For the text-containing cell, return its midpoint in (X, Y) coordinate format. 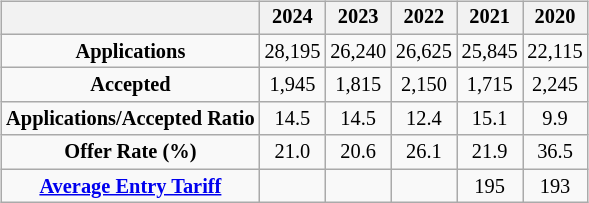
Offer Rate (%) (130, 152)
28,195 (293, 51)
1,945 (293, 85)
15.1 (490, 119)
195 (490, 186)
Applications/Accepted Ratio (130, 119)
26,625 (424, 51)
26.1 (424, 152)
1,715 (490, 85)
1,815 (358, 85)
2,245 (556, 85)
36.5 (556, 152)
193 (556, 186)
21.9 (490, 152)
2023 (358, 18)
9.9 (556, 119)
Applications (130, 51)
2021 (490, 18)
2022 (424, 18)
21.0 (293, 152)
2020 (556, 18)
12.4 (424, 119)
Average Entry Tariff (130, 186)
26,240 (358, 51)
25,845 (490, 51)
22,115 (556, 51)
Accepted (130, 85)
2024 (293, 18)
20.6 (358, 152)
2,150 (424, 85)
